Extract the [X, Y] coordinate from the center of the cell holding the provided text.  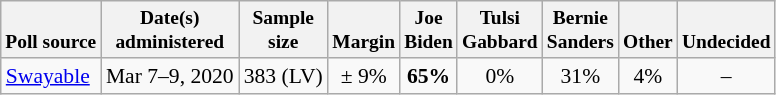
31% [580, 76]
– [726, 76]
Poll source [51, 30]
Date(s)administered [170, 30]
Undecided [726, 30]
± 9% [364, 76]
TulsiGabbard [500, 30]
383 (LV) [284, 76]
JoeBiden [429, 30]
Swayable [51, 76]
Samplesize [284, 30]
Mar 7–9, 2020 [170, 76]
0% [500, 76]
4% [648, 76]
BernieSanders [580, 30]
65% [429, 76]
Margin [364, 30]
Other [648, 30]
